For the text-containing cell, return its midpoint in (X, Y) coordinate format. 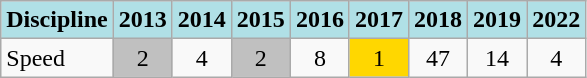
2019 (498, 20)
2022 (556, 20)
2017 (378, 20)
47 (438, 58)
14 (498, 58)
2013 (142, 20)
8 (320, 58)
1 (378, 58)
2016 (320, 20)
2014 (202, 20)
2018 (438, 20)
Speed (57, 58)
Discipline (57, 20)
2015 (260, 20)
